For the text-containing cell, return its midpoint in (X, Y) coordinate format. 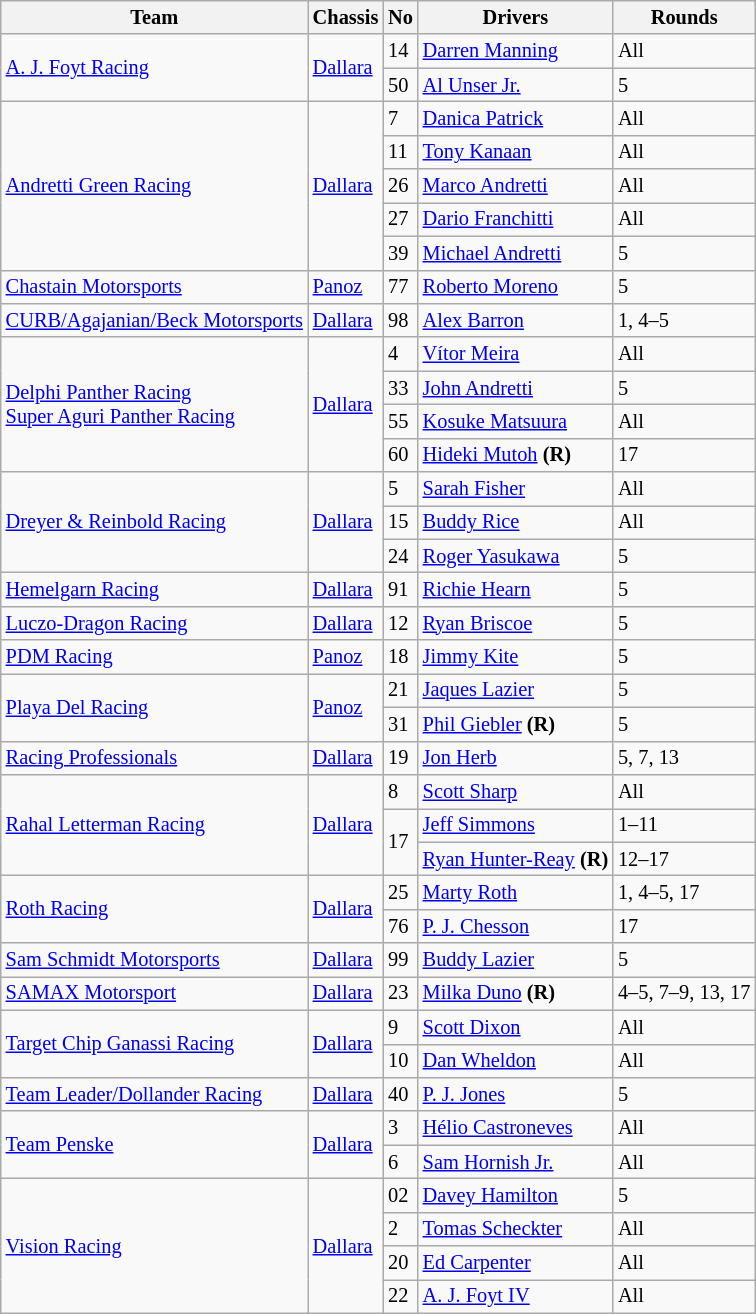
Tomas Scheckter (516, 1229)
Buddy Lazier (516, 960)
60 (400, 455)
21 (400, 690)
1, 4–5, 17 (684, 892)
Drivers (516, 17)
Phil Giebler (R) (516, 724)
Rahal Letterman Racing (154, 824)
Sam Schmidt Motorsports (154, 960)
Roth Racing (154, 908)
91 (400, 589)
7 (400, 118)
Sam Hornish Jr. (516, 1162)
Jon Herb (516, 758)
Hélio Castroneves (516, 1128)
SAMAX Motorsport (154, 993)
76 (400, 926)
31 (400, 724)
A. J. Foyt Racing (154, 68)
Alex Barron (516, 320)
Target Chip Ganassi Racing (154, 1044)
CURB/Agajanian/Beck Motorsports (154, 320)
Darren Manning (516, 51)
Scott Sharp (516, 791)
Davey Hamilton (516, 1195)
P. J. Chesson (516, 926)
Jeff Simmons (516, 825)
4 (400, 354)
Al Unser Jr. (516, 85)
Dan Wheldon (516, 1061)
4–5, 7–9, 13, 17 (684, 993)
Team Leader/Dollander Racing (154, 1094)
No (400, 17)
Roberto Moreno (516, 287)
55 (400, 421)
Danica Patrick (516, 118)
Playa Del Racing (154, 706)
8 (400, 791)
25 (400, 892)
19 (400, 758)
Tony Kanaan (516, 152)
Scott Dixon (516, 1027)
1–11 (684, 825)
77 (400, 287)
Ryan Briscoe (516, 623)
39 (400, 253)
20 (400, 1263)
24 (400, 556)
99 (400, 960)
Racing Professionals (154, 758)
Michael Andretti (516, 253)
33 (400, 388)
Jaques Lazier (516, 690)
Luczo-Dragon Racing (154, 623)
Dario Franchitti (516, 219)
A. J. Foyt IV (516, 1296)
John Andretti (516, 388)
23 (400, 993)
12 (400, 623)
PDM Racing (154, 657)
Marco Andretti (516, 186)
Jimmy Kite (516, 657)
50 (400, 85)
Dreyer & Reinbold Racing (154, 522)
Buddy Rice (516, 522)
Delphi Panther RacingSuper Aguri Panther Racing (154, 404)
02 (400, 1195)
22 (400, 1296)
P. J. Jones (516, 1094)
1, 4–5 (684, 320)
40 (400, 1094)
11 (400, 152)
27 (400, 219)
Team Penske (154, 1144)
98 (400, 320)
Ed Carpenter (516, 1263)
5, 7, 13 (684, 758)
Sarah Fisher (516, 489)
Milka Duno (R) (516, 993)
14 (400, 51)
9 (400, 1027)
12–17 (684, 859)
Team (154, 17)
Richie Hearn (516, 589)
Andretti Green Racing (154, 185)
Vision Racing (154, 1246)
Roger Yasukawa (516, 556)
Chassis (346, 17)
Rounds (684, 17)
Chastain Motorsports (154, 287)
15 (400, 522)
Hemelgarn Racing (154, 589)
Kosuke Matsuura (516, 421)
18 (400, 657)
2 (400, 1229)
Hideki Mutoh (R) (516, 455)
26 (400, 186)
3 (400, 1128)
6 (400, 1162)
Vítor Meira (516, 354)
Ryan Hunter-Reay (R) (516, 859)
10 (400, 1061)
Marty Roth (516, 892)
